Search for the cell housing the specified text and yield its [X, Y] center coordinate. 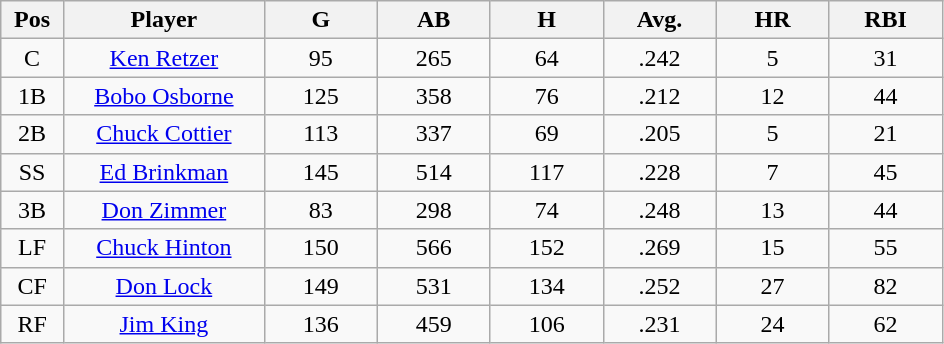
Chuck Hinton [164, 248]
.212 [660, 96]
24 [772, 324]
15 [772, 248]
Don Zimmer [164, 210]
.228 [660, 172]
82 [886, 286]
7 [772, 172]
21 [886, 134]
74 [546, 210]
Ed Brinkman [164, 172]
113 [320, 134]
76 [546, 96]
265 [434, 58]
150 [320, 248]
566 [434, 248]
RF [32, 324]
Ken Retzer [164, 58]
CF [32, 286]
152 [546, 248]
Pos [32, 20]
531 [434, 286]
Bobo Osborne [164, 96]
145 [320, 172]
.205 [660, 134]
358 [434, 96]
1B [32, 96]
55 [886, 248]
298 [434, 210]
62 [886, 324]
27 [772, 286]
459 [434, 324]
136 [320, 324]
69 [546, 134]
LF [32, 248]
Jim King [164, 324]
Avg. [660, 20]
134 [546, 286]
3B [32, 210]
AB [434, 20]
.242 [660, 58]
HR [772, 20]
.252 [660, 286]
SS [32, 172]
RBI [886, 20]
G [320, 20]
Don Lock [164, 286]
.231 [660, 324]
337 [434, 134]
64 [546, 58]
106 [546, 324]
31 [886, 58]
.248 [660, 210]
13 [772, 210]
45 [886, 172]
95 [320, 58]
12 [772, 96]
514 [434, 172]
2B [32, 134]
C [32, 58]
Player [164, 20]
.269 [660, 248]
125 [320, 96]
H [546, 20]
117 [546, 172]
83 [320, 210]
149 [320, 286]
Chuck Cottier [164, 134]
